Determine the (X, Y) coordinate at the center of the cell enclosing the given text.  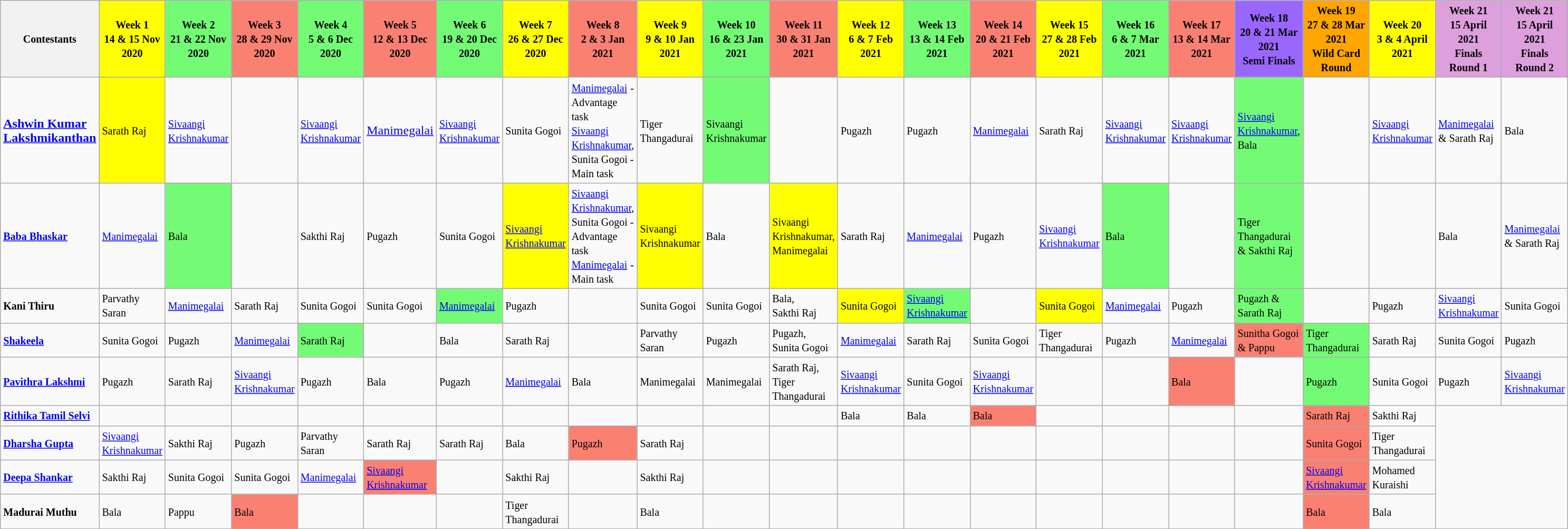
Week 21 15 April 2021Finals Round 1 (1468, 39)
Week 1927 & 28 Mar 2021Wild Card Round (1336, 39)
Tiger Thangadurai & Sakthi Raj (1269, 236)
Pappu (198, 512)
Baba Bhaskar (50, 236)
Week 99 & 10 Jan 2021 (670, 39)
Kani Thiru (50, 306)
Week 1016 & 23 Jan 2021 (736, 39)
Bala,Sakthi Raj (804, 306)
Week 1130 & 31 Jan 2021 (804, 39)
Sarath Raj,Tiger Thangadurai (804, 381)
Rithika Tamil Selvi (50, 416)
Pugazh,Sunita Gogoi (804, 340)
Week 1420 & 21 Feb 2021 (1003, 39)
Week 1313 & 14 Feb 2021 (937, 39)
Week 512 & 13 Dec 2020 (400, 39)
Week 166 & 7 Mar 2021 (1135, 39)
Week 619 & 20 Dec 2020 (469, 39)
Ashwin Kumar Lakshmikanthan (50, 130)
Week 45 & 6 Dec 2020 (330, 39)
Week 1527 & 28 Feb 2021 (1070, 39)
Madurai Muthu (50, 512)
Sivaangi Krishnakumar, Sunita Gogoi - Advantage taskManimegalai - Main task (603, 236)
Week 2115 April 2021Finals Round 2 (1535, 39)
Contestants (50, 39)
Sunitha Gogoi & Pappu (1269, 340)
Week 82 & 3 Jan 2021 (603, 39)
Manimegalai - Advantage taskSivaangi Krishnakumar, Sunita Gogoi - Main task (603, 130)
Deepa Shankar (50, 477)
Pavithra Lakshmi (50, 381)
Week 1820 & 21 Mar 2021Semi Finals (1269, 39)
Week 126 & 7 Feb 2021 (870, 39)
Week 221 & 22 Nov 2020 (198, 39)
Week 203 & 4 April 2021 (1402, 39)
Shakeela (50, 340)
Week 1713 & 14 Mar 2021 (1201, 39)
Week 726 & 27 Dec 2020 (536, 39)
Week 328 & 29 Nov 2020 (265, 39)
Dharsha Gupta (50, 443)
Sivaangi Krishnakumar,Manimegalai (804, 236)
Week 114 & 15 Nov 2020 (132, 39)
Mohamed Kuraishi (1402, 477)
Sivaangi Krishnakumar,Bala (1269, 130)
Pugazh & Sarath Raj (1269, 306)
